Return [X, Y] of the center of cell containing provided text 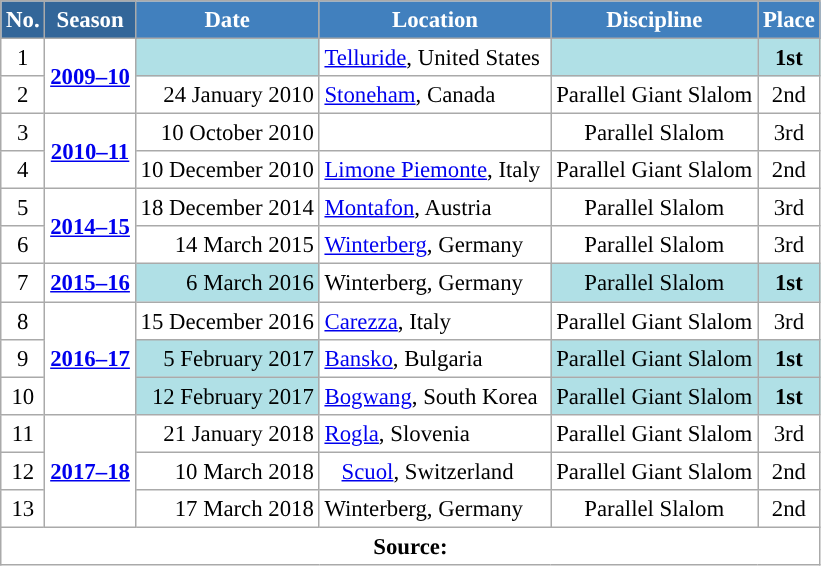
10 October 2010 [227, 133]
12 [23, 471]
Date [227, 20]
2015–16 [90, 283]
13 [23, 509]
5 February 2017 [227, 358]
7 [23, 283]
Limone Piemonte, Italy [435, 170]
14 March 2015 [227, 245]
3 [23, 133]
6 [23, 245]
Bansko, Bulgaria [435, 358]
Discipline [654, 20]
6 March 2016 [227, 283]
24 January 2010 [227, 95]
Carezza, Italy [435, 321]
17 March 2018 [227, 509]
8 [23, 321]
2014–15 [90, 226]
10 [23, 396]
1 [23, 58]
Telluride, United States [435, 58]
Scuol, Switzerland [435, 471]
Place [789, 20]
2 [23, 95]
Bogwang, South Korea [435, 396]
5 [23, 208]
10 December 2010 [227, 170]
10 March 2018 [227, 471]
9 [23, 358]
11 [23, 433]
Rogla, Slovenia [435, 433]
4 [23, 170]
2010–11 [90, 152]
Stoneham, Canada [435, 95]
2009–10 [90, 76]
No. [23, 20]
21 January 2018 [227, 433]
Location [435, 20]
Season [90, 20]
2016–17 [90, 358]
Source: [410, 546]
15 December 2016 [227, 321]
18 December 2014 [227, 208]
Montafon, Austria [435, 208]
2017–18 [90, 470]
12 February 2017 [227, 396]
